Output the (X, Y) coordinate of the center of the cell containing the given text.  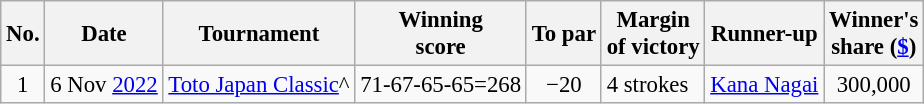
Date (104, 34)
No. (23, 34)
Runner-up (764, 34)
Toto Japan Classic^ (259, 85)
4 strokes (653, 85)
Marginof victory (653, 34)
6 Nov 2022 (104, 85)
To par (564, 34)
300,000 (874, 85)
Winningscore (441, 34)
Tournament (259, 34)
Kana Nagai (764, 85)
71-67-65-65=268 (441, 85)
Winner'sshare ($) (874, 34)
1 (23, 85)
−20 (564, 85)
